Identify which cell holds the provided text, then report its (x, y) central coordinate. 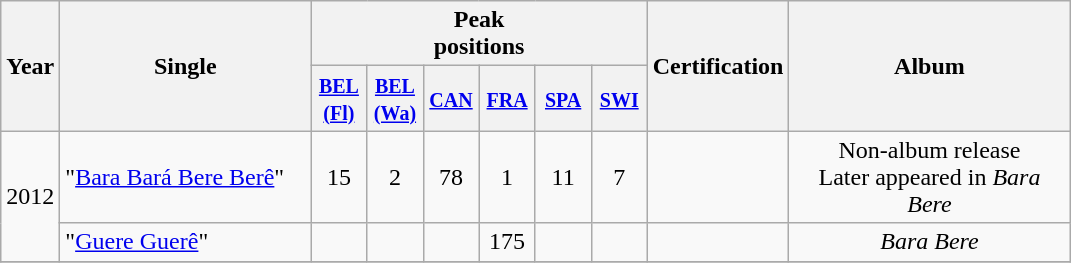
Single (186, 66)
11 (563, 177)
2012 (30, 196)
BEL (Wa) (395, 98)
7 (619, 177)
SWI (619, 98)
Certification (718, 66)
Year (30, 66)
1 (507, 177)
Non-album release Later appeared in Bara Bere (930, 177)
Bara Bere (930, 242)
Album (930, 66)
Peakpositions (479, 34)
BEL (Fl) (339, 98)
FRA (507, 98)
2 (395, 177)
SPA (563, 98)
CAN (451, 98)
78 (451, 177)
15 (339, 177)
"Guere Guerê" (186, 242)
175 (507, 242)
"Bara Bará Bere Berê" (186, 177)
